For the text-containing cell, return its midpoint in (X, Y) coordinate format. 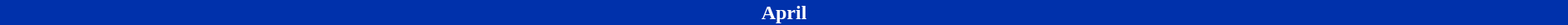
April (784, 12)
